Find where the given text appears and provide that cell's center as (X, Y) coordinate. 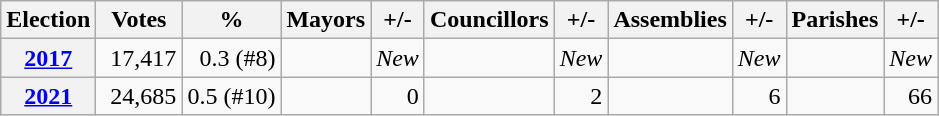
0.5 (#10) (232, 96)
% (232, 20)
0 (398, 96)
24,685 (139, 96)
66 (911, 96)
2021 (48, 96)
6 (759, 96)
Election (48, 20)
Votes (139, 20)
2 (581, 96)
Councillors (489, 20)
Parishes (835, 20)
0.3 (#8) (232, 58)
2017 (48, 58)
Mayors (326, 20)
Assemblies (670, 20)
17,417 (139, 58)
